Search for the cell housing the specified text and yield its (x, y) center coordinate. 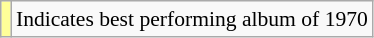
Indicates best performing album of 1970 (192, 19)
